Pinpoint the cell where the given text exists, returning its [x, y] midpoint coordinate. 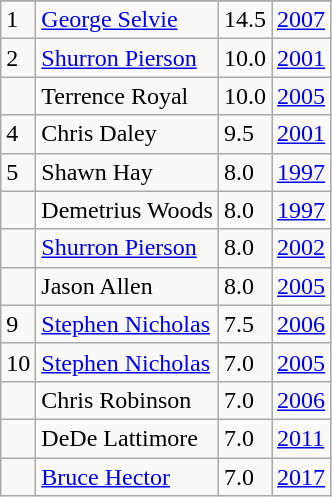
2 [18, 58]
DeDe Lattimore [128, 438]
2017 [302, 477]
Jason Allen [128, 286]
5 [18, 172]
Chris Robinson [128, 400]
9.5 [244, 134]
10 [18, 362]
2007 [302, 20]
Chris Daley [128, 134]
Demetrius Woods [128, 210]
2011 [302, 438]
7.5 [244, 324]
9 [18, 324]
14.5 [244, 20]
4 [18, 134]
Bruce Hector [128, 477]
2002 [302, 248]
1 [18, 20]
George Selvie [128, 20]
Terrence Royal [128, 96]
Shawn Hay [128, 172]
